Return the (x, y) coordinate for the center point of the cell that contains the specified text.  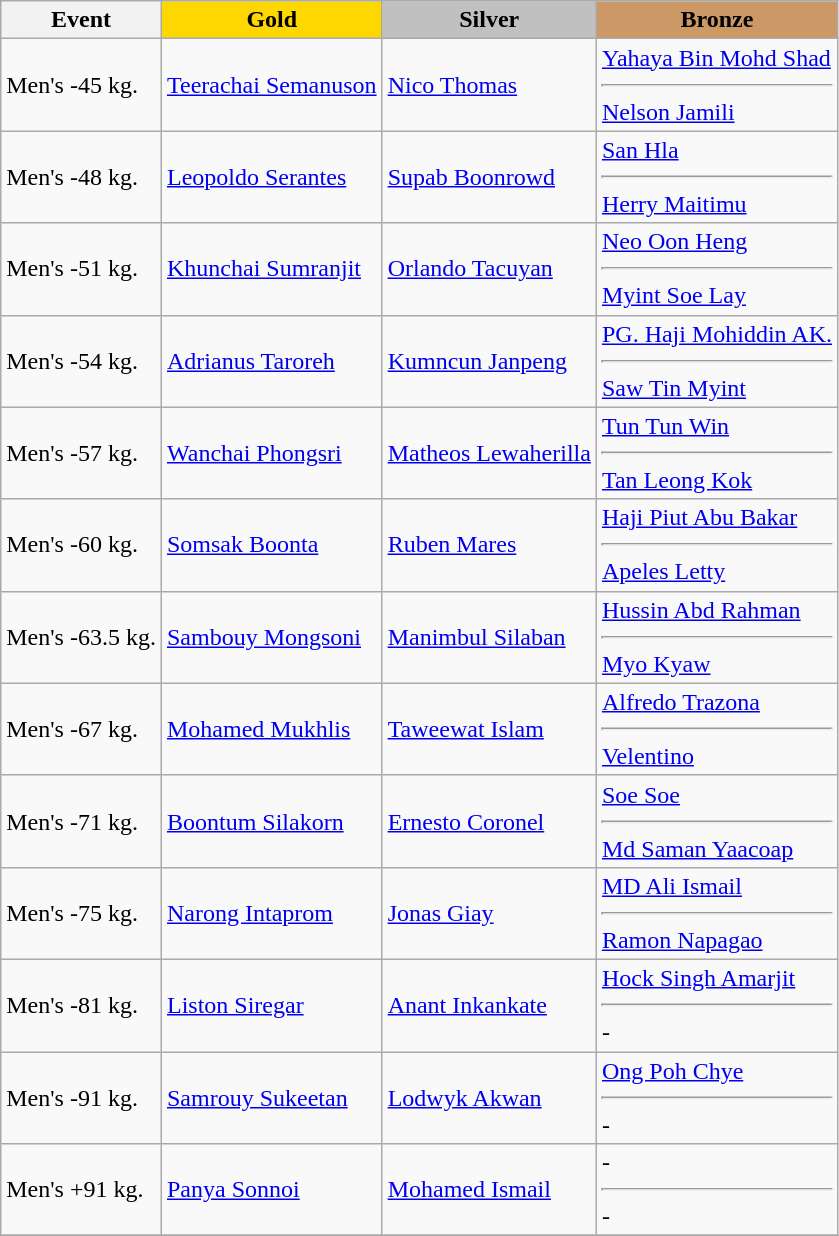
Mohamed Ismail (489, 1190)
MD Ali Ismail Ramon Napagao (716, 913)
Somsak Boonta (272, 545)
Panya Sonnoi (272, 1190)
Ong Poh Chye - (716, 1098)
Men's -67 kg. (82, 729)
Adrianus Taroreh (272, 361)
Hussin Abd Rahman Myo Kyaw (716, 637)
Soe Soe Md Saman Yaacoap (716, 821)
Men's -48 kg. (82, 177)
Nico Thomas (489, 85)
Sambouy Mongsoni (272, 637)
Supab Boonrowd (489, 177)
Khunchai Sumranjit (272, 269)
Liston Siregar (272, 1005)
Mohamed Mukhlis (272, 729)
Men's -63.5 kg. (82, 637)
Men's -57 kg. (82, 453)
PG. Haji Mohiddin AK. Saw Tin Myint (716, 361)
Manimbul Silaban (489, 637)
Men's -75 kg. (82, 913)
Taweewat Islam (489, 729)
Narong Intaprom (272, 913)
Men's -71 kg. (82, 821)
- - (716, 1190)
Bronze (716, 20)
Leopoldo Serantes (272, 177)
Anant Inkankate (489, 1005)
Gold (272, 20)
Haji Piut Abu Bakar Apeles Letty (716, 545)
Men's -51 kg. (82, 269)
Men's +91 kg. (82, 1190)
Men's -54 kg. (82, 361)
Samrouy Sukeetan (272, 1098)
Orlando Tacuyan (489, 269)
Lodwyk Akwan (489, 1098)
Kumncun Janpeng (489, 361)
Tun Tun Win Tan Leong Kok (716, 453)
Teerachai Semanuson (272, 85)
Men's -91 kg. (82, 1098)
Boontum Silakorn (272, 821)
San Hla Herry Maitimu (716, 177)
Event (82, 20)
Silver (489, 20)
Ernesto Coronel (489, 821)
Alfredo Trazona Velentino (716, 729)
Men's -45 kg. (82, 85)
Neo Oon Heng Myint Soe Lay (716, 269)
Men's -60 kg. (82, 545)
Yahaya Bin Mohd Shad Nelson Jamili (716, 85)
Ruben Mares (489, 545)
Matheos Lewaherilla (489, 453)
Jonas Giay (489, 913)
Hock Singh Amarjit - (716, 1005)
Wanchai Phongsri (272, 453)
Men's -81 kg. (82, 1005)
